Scan for the cell matching the given text and deliver its [X, Y] coordinate at center. 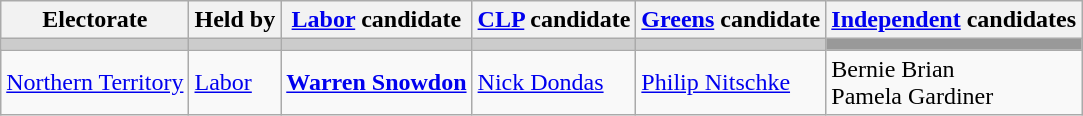
Held by [235, 20]
Independent candidates [954, 20]
CLP candidate [554, 20]
Philip Nitschke [731, 82]
Bernie BrianPamela Gardiner [954, 82]
Nick Dondas [554, 82]
Electorate [95, 20]
Labor [235, 82]
Northern Territory [95, 82]
Greens candidate [731, 20]
Labor candidate [376, 20]
Warren Snowdon [376, 82]
